Detect which cell encompasses the target text, then output its (x, y) center coordinate. 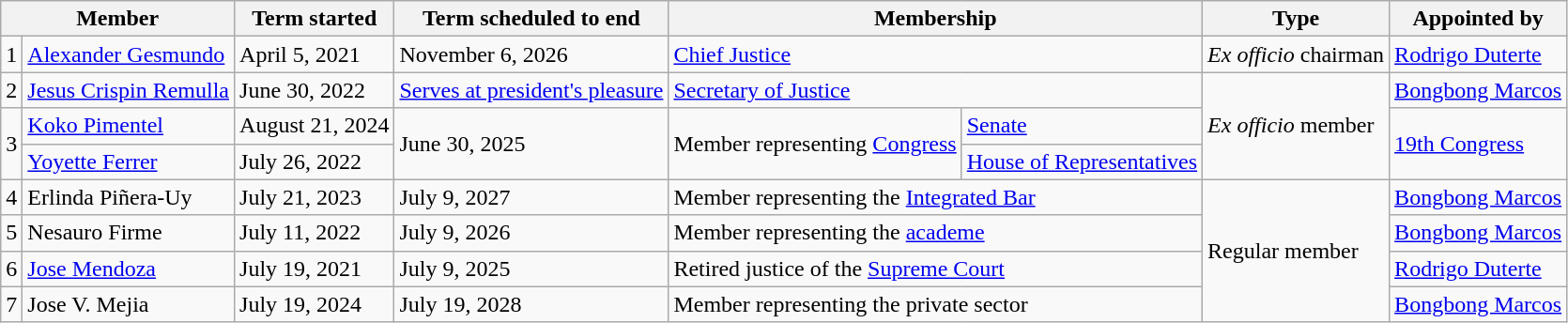
April 5, 2021 (315, 54)
November 6, 2026 (531, 54)
Regular member (1296, 251)
July 19, 2024 (315, 304)
July 9, 2026 (531, 233)
Ex officio chairman (1296, 54)
4 (11, 197)
Member representing the private sector (935, 304)
Jose V. Mejia (129, 304)
Jesus Crispin Remulla (129, 90)
Nesauro Firme (129, 233)
July 21, 2023 (315, 197)
Retired justice of the Supreme Court (935, 269)
Term started (315, 19)
Member representing the Integrated Bar (935, 197)
July 19, 2021 (315, 269)
19th Congress (1478, 144)
Ex officio member (1296, 126)
Alexander Gesmundo (129, 54)
Yoyette Ferrer (129, 161)
August 21, 2024 (315, 126)
House of Representatives (1082, 161)
July 11, 2022 (315, 233)
June 30, 2022 (315, 90)
July 9, 2027 (531, 197)
July 19, 2028 (531, 304)
Type (1296, 19)
Senate (1082, 126)
2 (11, 90)
1 (11, 54)
Appointed by (1478, 19)
6 (11, 269)
Membership (935, 19)
Member (118, 19)
July 26, 2022 (315, 161)
Member representing the academe (935, 233)
Chief Justice (935, 54)
Erlinda Piñera-Uy (129, 197)
Koko Pimentel (129, 126)
7 (11, 304)
Jose Mendoza (129, 269)
Secretary of Justice (935, 90)
Member representing Congress (815, 144)
5 (11, 233)
July 9, 2025 (531, 269)
Serves at president's pleasure (531, 90)
Term scheduled to end (531, 19)
June 30, 2025 (531, 144)
3 (11, 144)
